Locate the cell with the specified text and output its [X, Y] center coordinate. 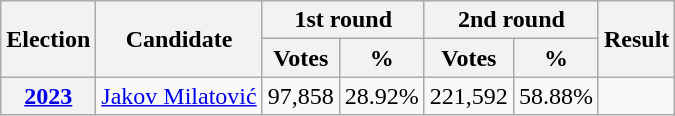
Election [48, 39]
28.92% [382, 96]
Jakov Milatović [179, 96]
1st round [343, 20]
2nd round [511, 20]
Result [636, 39]
2023 [48, 96]
58.88% [556, 96]
97,858 [300, 96]
221,592 [468, 96]
Candidate [179, 39]
